Capture the cell that displays the provided text and extract its (x, y) central coordinate. 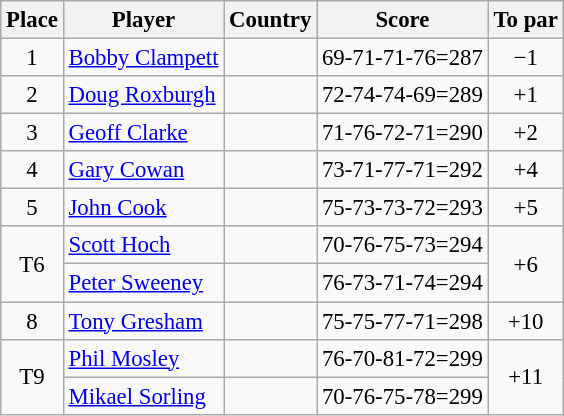
76-70-81-72=299 (403, 358)
Place (32, 20)
75-75-77-71=298 (403, 321)
−1 (526, 58)
+10 (526, 321)
70-76-75-78=299 (403, 396)
1 (32, 58)
70-76-75-73=294 (403, 245)
To par (526, 20)
+2 (526, 133)
71-76-72-71=290 (403, 133)
Gary Cowan (144, 170)
T9 (32, 376)
Geoff Clarke (144, 133)
+6 (526, 264)
76-73-71-74=294 (403, 283)
Mikael Sorling (144, 396)
69-71-71-76=287 (403, 58)
Bobby Clampett (144, 58)
+11 (526, 376)
4 (32, 170)
+5 (526, 208)
72-74-74-69=289 (403, 95)
5 (32, 208)
75-73-73-72=293 (403, 208)
8 (32, 321)
+1 (526, 95)
+4 (526, 170)
Player (144, 20)
John Cook (144, 208)
Country (270, 20)
Tony Gresham (144, 321)
73-71-77-71=292 (403, 170)
Doug Roxburgh (144, 95)
3 (32, 133)
Phil Mosley (144, 358)
2 (32, 95)
Peter Sweeney (144, 283)
Scott Hoch (144, 245)
T6 (32, 264)
Score (403, 20)
